Output the (X, Y) coordinate of the center of the cell containing the given text.  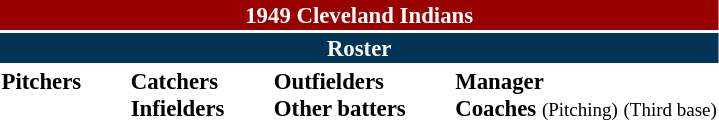
1949 Cleveland Indians (359, 15)
Roster (359, 48)
